Return [x, y] of the center of cell containing provided text 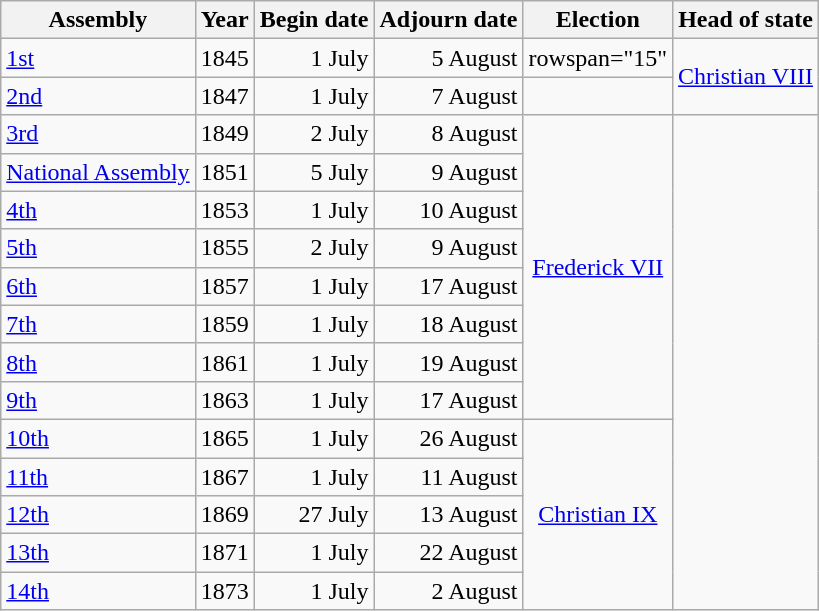
Frederick VII [598, 267]
13th [98, 553]
Begin date [314, 20]
9th [98, 400]
1853 [224, 210]
Assembly [98, 20]
1865 [224, 438]
3rd [98, 134]
2 August [448, 591]
1st [98, 58]
5 August [448, 58]
1863 [224, 400]
19 August [448, 362]
18 August [448, 324]
5th [98, 248]
1861 [224, 362]
1849 [224, 134]
12th [98, 515]
Christian VIII [746, 77]
1855 [224, 248]
Christian IX [598, 514]
1857 [224, 286]
10 August [448, 210]
4th [98, 210]
1847 [224, 96]
National Assembly [98, 172]
2nd [98, 96]
1859 [224, 324]
Adjourn date [448, 20]
5 July [314, 172]
6th [98, 286]
1845 [224, 58]
22 August [448, 553]
Head of state [746, 20]
10th [98, 438]
11th [98, 477]
27 July [314, 515]
Election [598, 20]
8th [98, 362]
11 August [448, 477]
7th [98, 324]
1869 [224, 515]
8 August [448, 134]
14th [98, 591]
1873 [224, 591]
1867 [224, 477]
1851 [224, 172]
13 August [448, 515]
rowspan="15" [598, 58]
1871 [224, 553]
7 August [448, 96]
Year [224, 20]
26 August [448, 438]
